Return the (x, y) coordinate for the center point of the cell that contains the specified text.  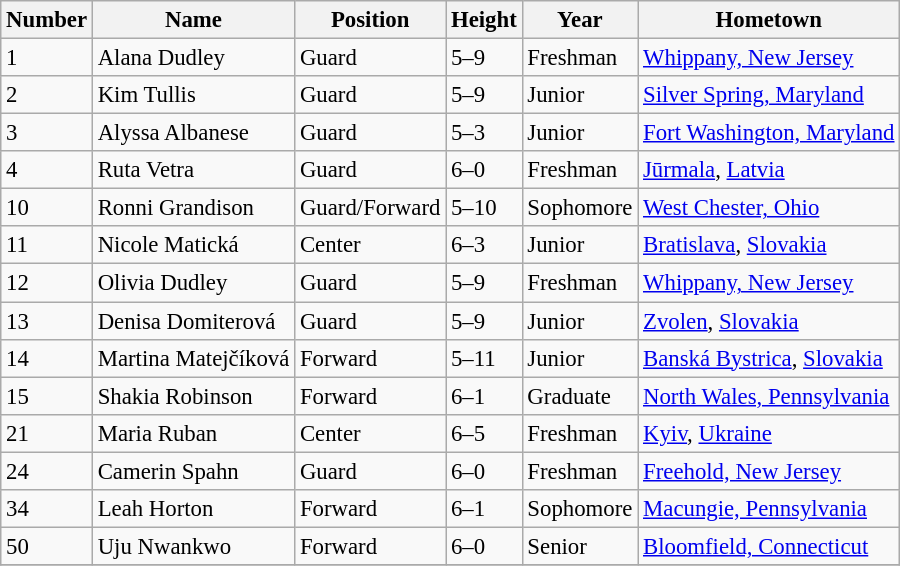
24 (47, 471)
Leah Horton (193, 509)
Ruta Vetra (193, 170)
Fort Washington, Maryland (769, 133)
Position (370, 20)
Bloomfield, Connecticut (769, 546)
Banská Bystrica, Slovakia (769, 358)
Zvolen, Slovakia (769, 321)
Martina Matejčíková (193, 358)
Bratislava, Slovakia (769, 245)
Guard/Forward (370, 208)
Shakia Robinson (193, 396)
13 (47, 321)
5–10 (484, 208)
50 (47, 546)
Silver Spring, Maryland (769, 95)
Senior (580, 546)
15 (47, 396)
6–5 (484, 433)
West Chester, Ohio (769, 208)
11 (47, 245)
Name (193, 20)
Maria Ruban (193, 433)
Number (47, 20)
Kim Tullis (193, 95)
Uju Nwankwo (193, 546)
5–11 (484, 358)
34 (47, 509)
Ronni Grandison (193, 208)
1 (47, 58)
Alyssa Albanese (193, 133)
4 (47, 170)
Year (580, 20)
5–3 (484, 133)
21 (47, 433)
Nicole Matická (193, 245)
Kyiv, Ukraine (769, 433)
Camerin Spahn (193, 471)
Olivia Dudley (193, 283)
6–3 (484, 245)
Denisa Domiterová (193, 321)
Hometown (769, 20)
Alana Dudley (193, 58)
14 (47, 358)
Macungie, Pennsylvania (769, 509)
3 (47, 133)
10 (47, 208)
Graduate (580, 396)
Jūrmala, Latvia (769, 170)
North Wales, Pennsylvania (769, 396)
Height (484, 20)
2 (47, 95)
12 (47, 283)
Freehold, New Jersey (769, 471)
